Search for the cell housing the specified text and yield its (x, y) center coordinate. 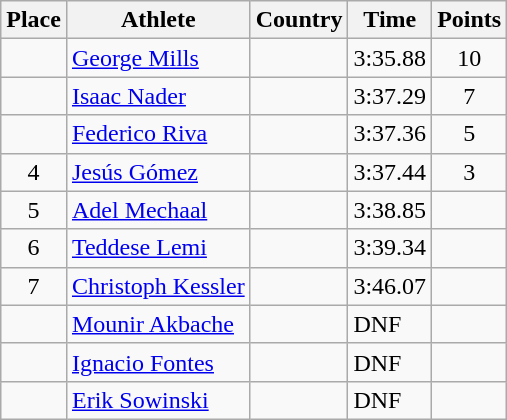
3 (470, 172)
3:37.44 (390, 172)
Teddese Lemi (158, 248)
Place (34, 20)
3:38.85 (390, 210)
Athlete (158, 20)
4 (34, 172)
3:35.88 (390, 58)
3:37.29 (390, 96)
Adel Mechaal (158, 210)
Isaac Nader (158, 96)
Country (299, 20)
George Mills (158, 58)
3:39.34 (390, 248)
3:37.36 (390, 134)
Erik Sowinski (158, 400)
Jesús Gómez (158, 172)
Mounir Akbache (158, 324)
Time (390, 20)
10 (470, 58)
Christoph Kessler (158, 286)
Ignacio Fontes (158, 362)
Points (470, 20)
6 (34, 248)
3:46.07 (390, 286)
Federico Riva (158, 134)
